Locate the cell with the specified text and output its [x, y] center coordinate. 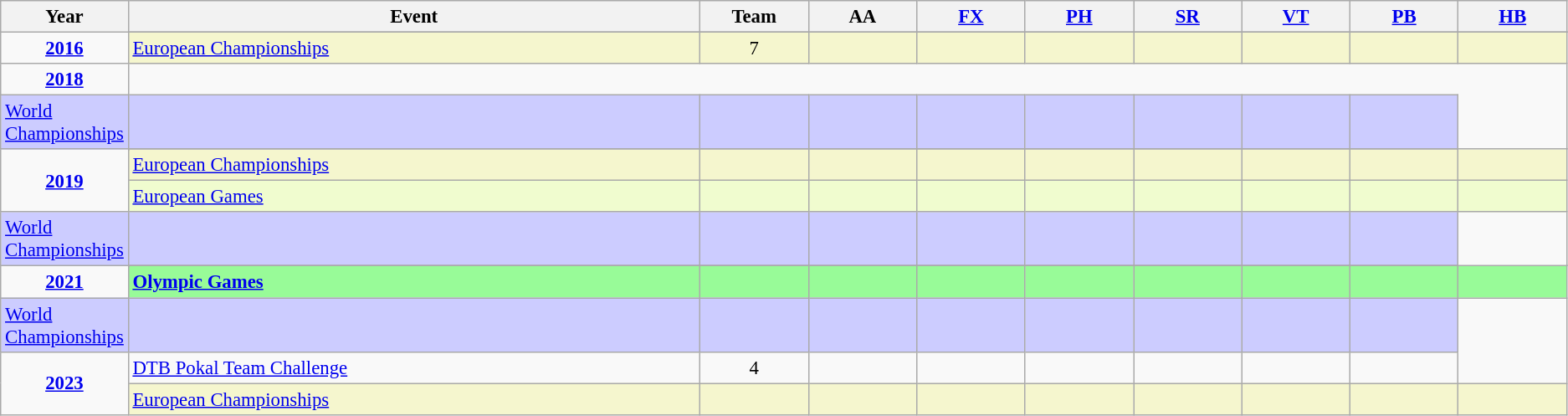
DTB Pokal Team Challenge [413, 367]
HB [1513, 17]
4 [754, 367]
Olympic Games [413, 282]
Team [754, 17]
2018 [64, 80]
2023 [64, 383]
7 [754, 49]
Event [413, 17]
AA [862, 17]
2021 [64, 282]
2016 [64, 49]
PH [1079, 17]
SR [1188, 17]
PB [1404, 17]
VT [1295, 17]
2019 [64, 181]
FX [971, 17]
Year [64, 17]
European Games [413, 197]
